Identify which cell holds the provided text, then report its [x, y] central coordinate. 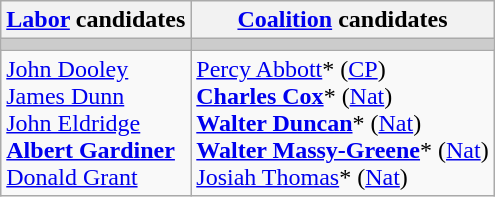
Labor candidates [96, 20]
Coalition candidates [342, 20]
John DooleyJames DunnJohn EldridgeAlbert GardinerDonald Grant [96, 123]
Percy Abbott* (CP)Charles Cox* (Nat)Walter Duncan* (Nat)Walter Massy-Greene* (Nat)Josiah Thomas* (Nat) [342, 123]
